Pinpoint the cell where the given text exists, returning its [x, y] midpoint coordinate. 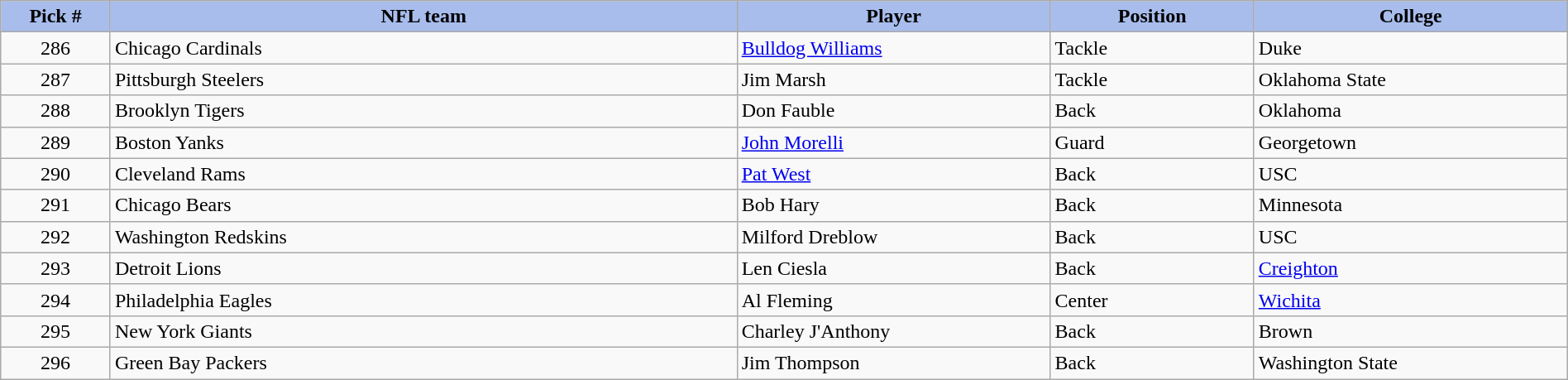
Green Bay Packers [423, 363]
NFL team [423, 17]
Wichita [1411, 300]
290 [56, 174]
Charley J'Anthony [893, 331]
Washington Redskins [423, 237]
289 [56, 142]
Minnesota [1411, 205]
293 [56, 268]
292 [56, 237]
288 [56, 111]
287 [56, 79]
Jim Marsh [893, 79]
Washington State [1411, 363]
Player [893, 17]
296 [56, 363]
Detroit Lions [423, 268]
Bob Hary [893, 205]
Chicago Cardinals [423, 48]
Al Fleming [893, 300]
294 [56, 300]
Brooklyn Tigers [423, 111]
286 [56, 48]
Philadelphia Eagles [423, 300]
Len Ciesla [893, 268]
Chicago Bears [423, 205]
Center [1152, 300]
Guard [1152, 142]
Boston Yanks [423, 142]
Jim Thompson [893, 363]
John Morelli [893, 142]
Duke [1411, 48]
Oklahoma [1411, 111]
Brown [1411, 331]
College [1411, 17]
Pick # [56, 17]
Oklahoma State [1411, 79]
295 [56, 331]
291 [56, 205]
Pat West [893, 174]
Georgetown [1411, 142]
Position [1152, 17]
Milford Dreblow [893, 237]
Creighton [1411, 268]
Bulldog Williams [893, 48]
Don Fauble [893, 111]
Cleveland Rams [423, 174]
Pittsburgh Steelers [423, 79]
New York Giants [423, 331]
